Scan for the cell matching the given text and deliver its [X, Y] coordinate at center. 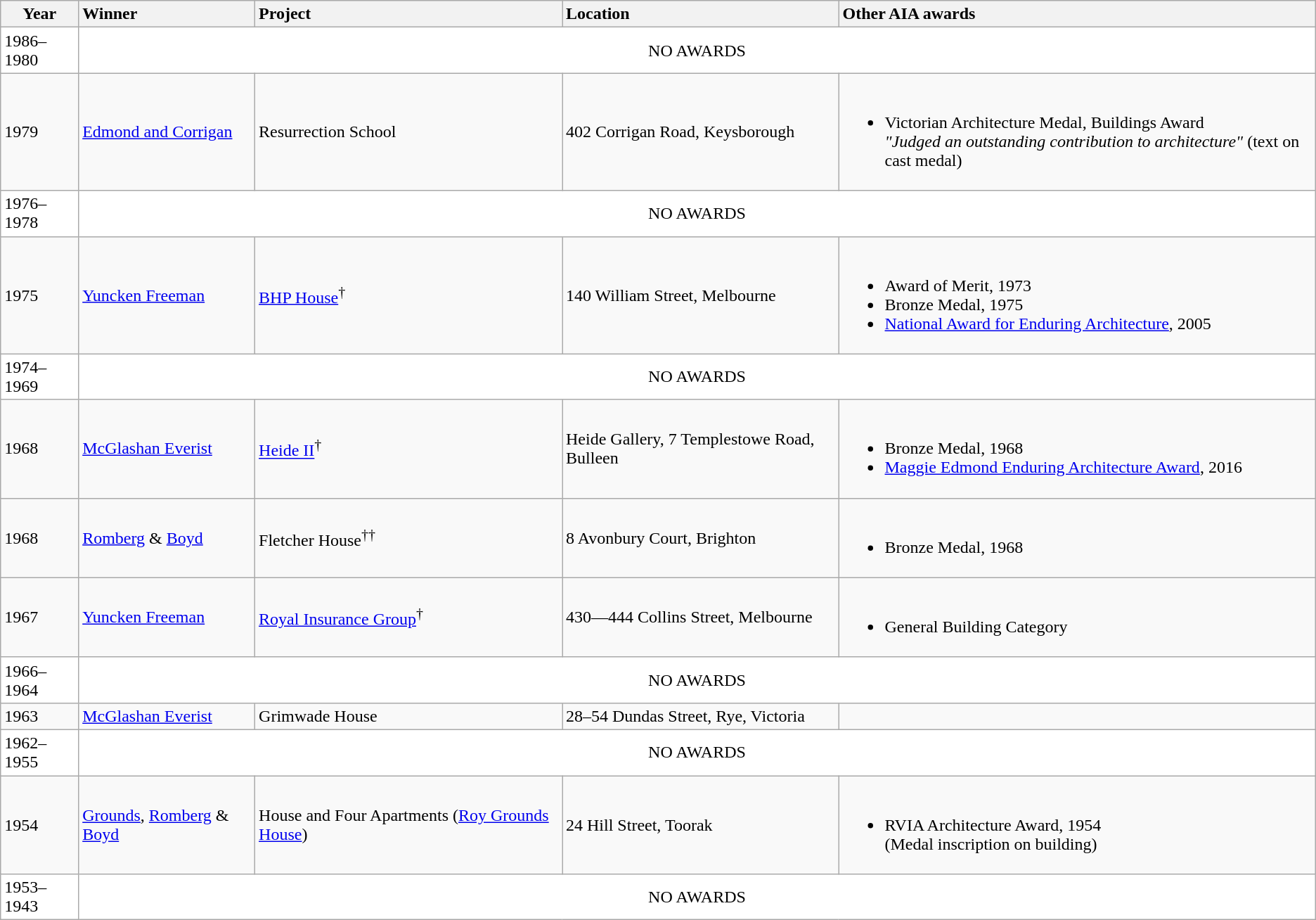
Other AIA awards [1077, 14]
1953–1943 [39, 897]
1976–1978 [39, 214]
8 Avonbury Court, Brighton [700, 537]
Fletcher House†† [409, 537]
Victorian Architecture Medal, Buildings Award"Judged an outstanding contribution to architecture" (text on cast medal) [1077, 132]
Location [700, 14]
1974–1969 [39, 377]
Edmond and Corrigan [167, 132]
140 William Street, Melbourne [700, 295]
Project [409, 14]
Grimwade House [409, 716]
1967 [39, 618]
General Building Category [1077, 618]
24 Hill Street, Toorak [700, 824]
Resurrection School [409, 132]
1954 [39, 824]
1986–1980 [39, 51]
Bronze Medal, 1968Maggie Edmond Enduring Architecture Award, 2016 [1077, 449]
Bronze Medal, 1968 [1077, 537]
Year [39, 14]
Heide Gallery, 7 Templestowe Road, Bulleen [700, 449]
Award of Merit, 1973Bronze Medal, 1975National Award for Enduring Architecture, 2005 [1077, 295]
1966–1964 [39, 679]
Winner [167, 14]
Heide II† [409, 449]
House and Four Apartments (Roy Grounds House) [409, 824]
430—444 Collins Street, Melbourne [700, 618]
Royal Insurance Group† [409, 618]
402 Corrigan Road, Keysborough [700, 132]
1975 [39, 295]
1962–1955 [39, 753]
Grounds, Romberg & Boyd [167, 824]
BHP House† [409, 295]
28–54 Dundas Street, Rye, Victoria [700, 716]
1963 [39, 716]
1979 [39, 132]
Romberg & Boyd [167, 537]
RVIA Architecture Award, 1954 (Medal inscription on building) [1077, 824]
